From the cell containing the given text, extract its center point as [x, y] coordinate. 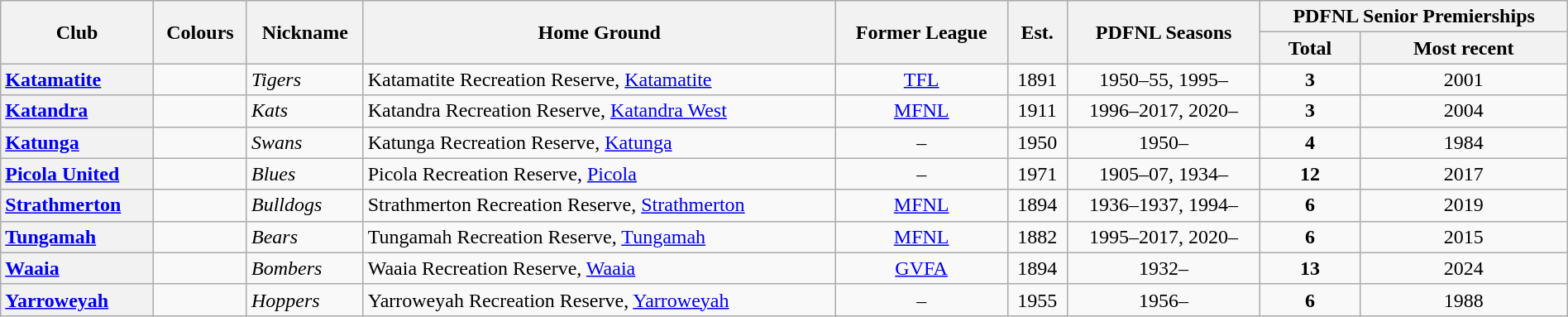
1950 [1037, 142]
TFL [921, 79]
1950– [1164, 142]
Picola Recreation Reserve, Picola [599, 174]
Colours [200, 32]
Yarroweyah Recreation Reserve, Yarroweyah [599, 300]
PDFNL Seasons [1164, 32]
Bears [304, 237]
Home Ground [599, 32]
Blues [304, 174]
Former League [921, 32]
1956– [1164, 300]
Waaia Recreation Reserve, Waaia [599, 268]
1996–2017, 2020– [1164, 111]
4 [1310, 142]
Est. [1037, 32]
1984 [1464, 142]
Waaia [78, 268]
1891 [1037, 79]
1995–2017, 2020– [1164, 237]
1882 [1037, 237]
1971 [1037, 174]
Most recent [1464, 48]
1988 [1464, 300]
1911 [1037, 111]
Katandra Recreation Reserve, Katandra West [599, 111]
GVFA [921, 268]
Strathmerton [78, 205]
Strathmerton Recreation Reserve, Strathmerton [599, 205]
1950–55, 1995– [1164, 79]
PDFNL Senior Premierships [1414, 17]
Hoppers [304, 300]
1955 [1037, 300]
1936–1937, 1994– [1164, 205]
Katamatite [78, 79]
Tungamah Recreation Reserve, Tungamah [599, 237]
Tungamah [78, 237]
2019 [1464, 205]
2004 [1464, 111]
12 [1310, 174]
Club [78, 32]
Katandra [78, 111]
Kats [304, 111]
1932– [1164, 268]
Bombers [304, 268]
Bulldogs [304, 205]
2024 [1464, 268]
2017 [1464, 174]
Katunga [78, 142]
Total [1310, 48]
Yarroweyah [78, 300]
Nickname [304, 32]
2015 [1464, 237]
Katamatite Recreation Reserve, Katamatite [599, 79]
1905–07, 1934– [1164, 174]
Swans [304, 142]
Picola United [78, 174]
2001 [1464, 79]
13 [1310, 268]
Katunga Recreation Reserve, Katunga [599, 142]
Tigers [304, 79]
